Extract the [X, Y] coordinate from the center of the cell holding the provided text.  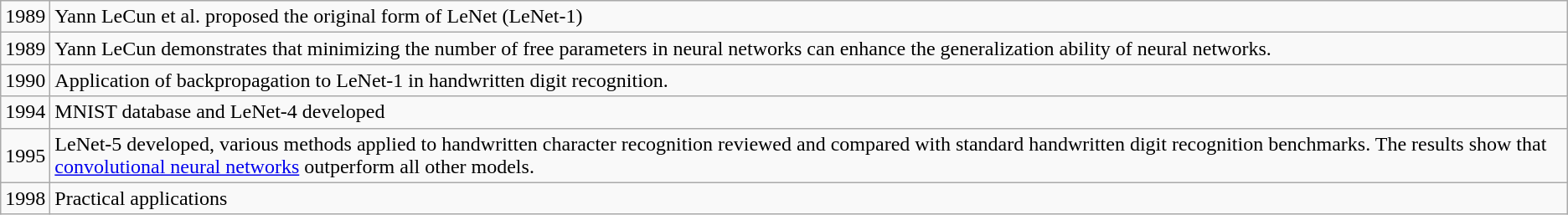
1998 [25, 198]
Practical applications [809, 198]
Yann LeCun demonstrates that minimizing the number of free parameters in neural networks can enhance the generalization ability of neural networks. [809, 49]
1990 [25, 80]
Yann LeCun et al. proposed the original form of LeNet (LeNet-1) [809, 17]
Application of backpropagation to LeNet-1 in handwritten digit recognition. [809, 80]
1995 [25, 156]
1994 [25, 112]
MNIST database and LeNet-4 developed [809, 112]
